Provide the (x, y) coordinate of the cell's center where the given text is located.  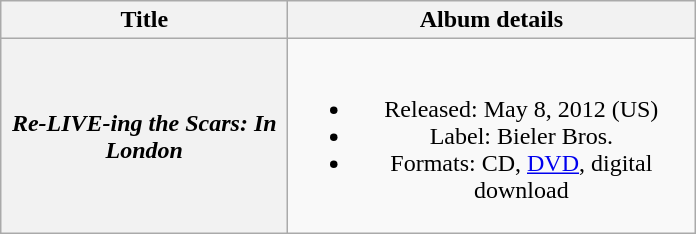
Album details (492, 20)
Title (144, 20)
Released: May 8, 2012 (US)Label: Bieler Bros.Formats: CD, DVD, digital download (492, 136)
Re-LIVE-ing the Scars: In London (144, 136)
